Extract the (X, Y) coordinate from the center of the cell holding the provided text.  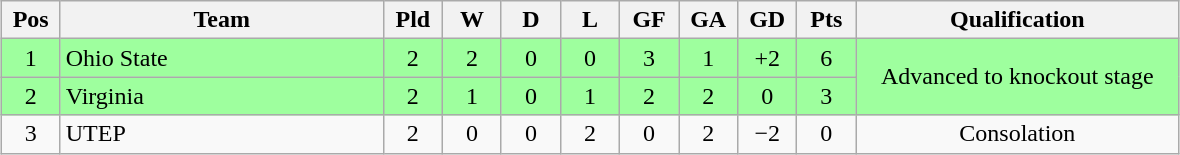
+2 (768, 58)
Team (222, 20)
6 (826, 58)
Pts (826, 20)
UTEP (222, 134)
Virginia (222, 96)
Pos (30, 20)
Consolation (1018, 134)
L (590, 20)
GA (708, 20)
Ohio State (222, 58)
Advanced to knockout stage (1018, 77)
−2 (768, 134)
GF (650, 20)
GD (768, 20)
D (530, 20)
Qualification (1018, 20)
W (472, 20)
Pld (412, 20)
